Search for the cell housing the specified text and yield its (X, Y) center coordinate. 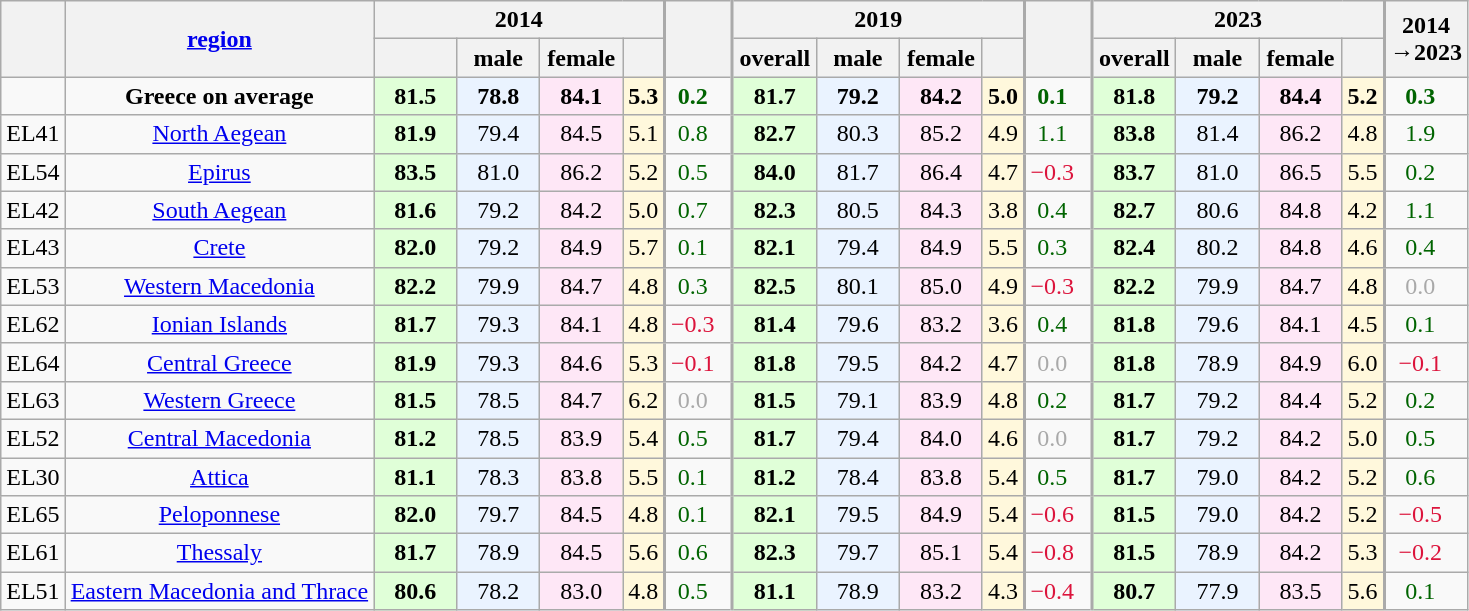
EL42 (33, 210)
80.1 (858, 286)
EL51 (33, 591)
83.0 (582, 591)
6.0 (1363, 362)
85.2 (940, 134)
EL62 (33, 324)
86.5 (1300, 172)
region (219, 39)
3.6 (1003, 324)
6.2 (644, 400)
−0.2 (1426, 553)
4.5 (1363, 324)
85.1 (940, 553)
EL41 (33, 134)
Central Greece (219, 362)
−0.5 (1426, 515)
1.9 (1426, 134)
EL64 (33, 362)
78.4 (858, 477)
Central Macedonia (219, 438)
78.2 (498, 591)
0.7 (699, 210)
4.3 (1003, 591)
EL54 (33, 172)
Peloponnese (219, 515)
5.7 (644, 248)
84.3 (940, 210)
EL61 (33, 553)
Eastern Macedonia and Thrace (219, 591)
Epirus (219, 172)
−0.4 (1058, 591)
77.9 (1218, 591)
North Aegean (219, 134)
−0.6 (1058, 515)
EL43 (33, 248)
78.3 (498, 477)
78.8 (498, 96)
4.2 (1363, 210)
2014 (520, 20)
EL30 (33, 477)
EL63 (33, 400)
80.2 (1218, 248)
83.7 (1134, 172)
Thessaly (219, 553)
−0.8 (1058, 553)
5.1 (644, 134)
80.3 (858, 134)
80.5 (858, 210)
0.8 (699, 134)
80.7 (1134, 591)
79.1 (858, 400)
Western Macedonia (219, 286)
86.4 (940, 172)
2019 (878, 20)
85.0 (940, 286)
EL53 (33, 286)
2014→2023 (1426, 39)
South Aegean (219, 210)
Crete (219, 248)
82.4 (1134, 248)
81.6 (416, 210)
Greece on average (219, 96)
Attica (219, 477)
Western Greece (219, 400)
3.8 (1003, 210)
Ionian Islands (219, 324)
2023 (1238, 20)
84.6 (582, 362)
82.5 (774, 286)
EL65 (33, 515)
EL52 (33, 438)
